Detect which cell encompasses the target text, then output its [X, Y] center coordinate. 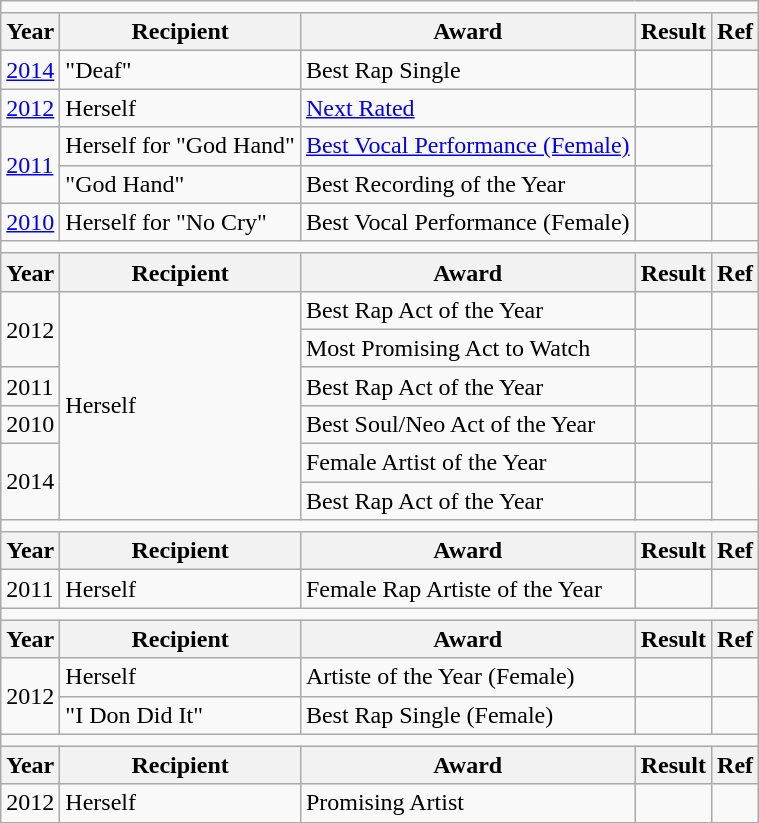
Female Artist of the Year [468, 463]
Female Rap Artiste of the Year [468, 589]
"I Don Did It" [180, 715]
Best Soul/Neo Act of the Year [468, 424]
"Deaf" [180, 70]
Herself for "No Cry" [180, 222]
Artiste of the Year (Female) [468, 677]
Best Recording of the Year [468, 184]
Herself for "God Hand" [180, 146]
Next Rated [468, 108]
Best Rap Single (Female) [468, 715]
Best Rap Single [468, 70]
Most Promising Act to Watch [468, 348]
Promising Artist [468, 803]
"God Hand" [180, 184]
